Search for the cell housing the specified text and yield its [X, Y] center coordinate. 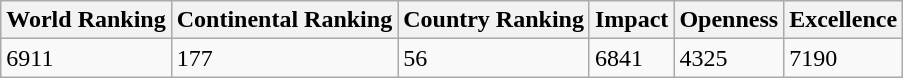
177 [284, 58]
Country Ranking [494, 20]
Impact [631, 20]
Continental Ranking [284, 20]
6841 [631, 58]
4325 [729, 58]
World Ranking [86, 20]
7190 [844, 58]
6911 [86, 58]
Openness [729, 20]
56 [494, 58]
Excellence [844, 20]
